Find where the given text appears and provide that cell's center as (x, y) coordinate. 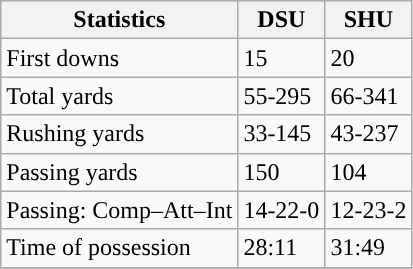
Statistics (120, 20)
Time of possession (120, 248)
Rushing yards (120, 134)
33-145 (282, 134)
DSU (282, 20)
15 (282, 58)
20 (368, 58)
First downs (120, 58)
14-22-0 (282, 210)
66-341 (368, 96)
28:11 (282, 248)
Passing yards (120, 172)
150 (282, 172)
12-23-2 (368, 210)
55-295 (282, 96)
Total yards (120, 96)
31:49 (368, 248)
Passing: Comp–Att–Int (120, 210)
104 (368, 172)
43-237 (368, 134)
SHU (368, 20)
